For the text-containing cell, return its midpoint in (X, Y) coordinate format. 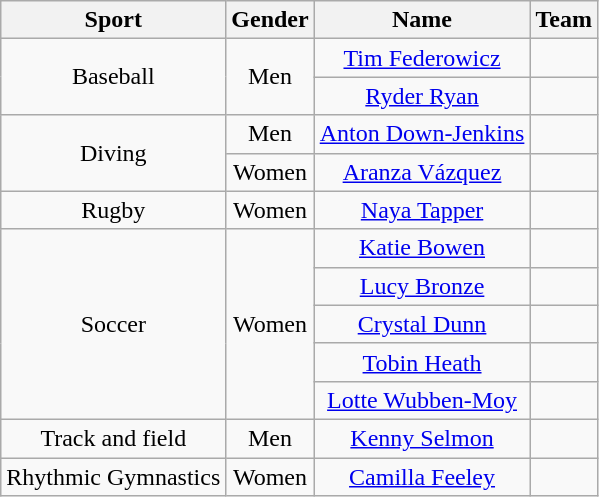
Team (564, 20)
Sport (114, 20)
Rhythmic Gymnastics (114, 477)
Aranza Vázquez (422, 172)
Lucy Bronze (422, 286)
Tobin Heath (422, 362)
Name (422, 20)
Naya Tapper (422, 210)
Diving (114, 153)
Baseball (114, 77)
Crystal Dunn (422, 324)
Lotte Wubben-Moy (422, 400)
Rugby (114, 210)
Tim Federowicz (422, 58)
Kenny Selmon (422, 438)
Camilla Feeley (422, 477)
Gender (270, 20)
Katie Bowen (422, 248)
Anton Down-Jenkins (422, 134)
Track and field (114, 438)
Ryder Ryan (422, 96)
Soccer (114, 324)
